Provide the [X, Y] coordinate of the cell's center where the given text is located.  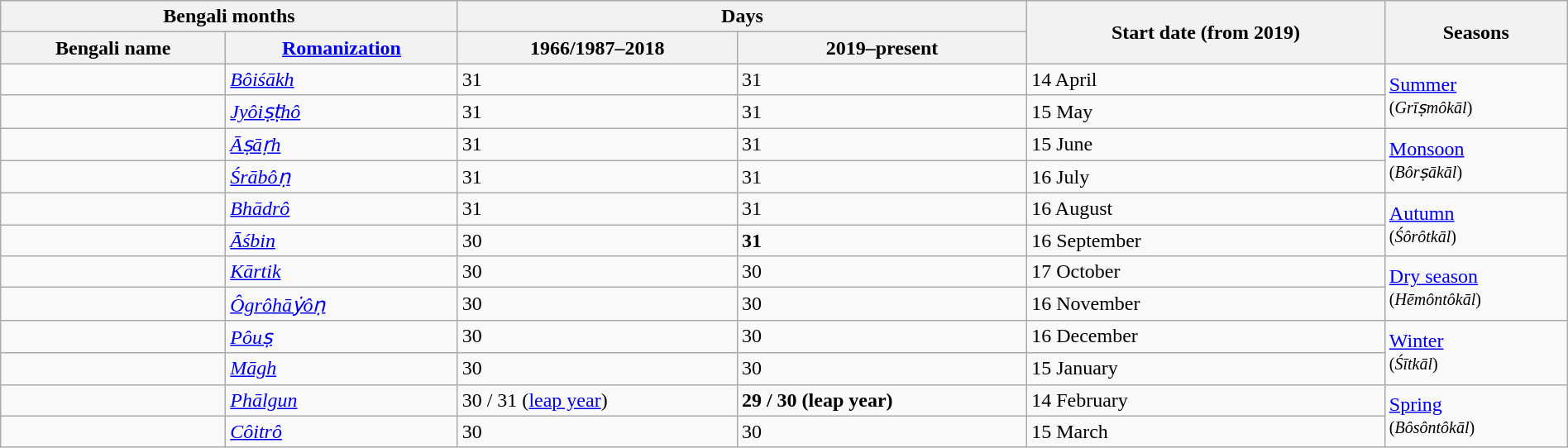
Bengali name [113, 48]
Pôuṣ [342, 336]
Āśbin [342, 241]
14 February [1206, 400]
Bôiśākh [342, 79]
Śrābôṇ [342, 177]
Start date (from 2019) [1206, 32]
Dry season(Hēmôntôkāl) [1475, 288]
Seasons [1475, 32]
Spring(Bôsôntôkāl) [1475, 416]
Romanization [342, 48]
15 May [1206, 112]
Côitrô [342, 431]
Bhādrô [342, 209]
16 July [1206, 177]
15 March [1206, 431]
15 June [1206, 144]
1966/1987–2018 [597, 48]
Bengali months [229, 17]
17 October [1206, 272]
Days [742, 17]
Phālgun [342, 400]
Āṣāṛh [342, 144]
Monsoon(Bôrṣākāl) [1475, 160]
Māgh [342, 369]
16 August [1206, 209]
15 January [1206, 369]
Kārtik [342, 272]
Ôgrôhāẏôṇ [342, 304]
Autumn(Śôrôtkāl) [1475, 225]
16 September [1206, 241]
30 / 31 (leap year) [597, 400]
Summer(Grīṣmôkāl) [1475, 96]
Jyôiṣṭhô [342, 112]
Winter(Śītkāl) [1475, 352]
2019–present [882, 48]
16 December [1206, 336]
14 April [1206, 79]
29 / 30 (leap year) [882, 400]
16 November [1206, 304]
